Find where the given text appears and provide that cell's center as (X, Y) coordinate. 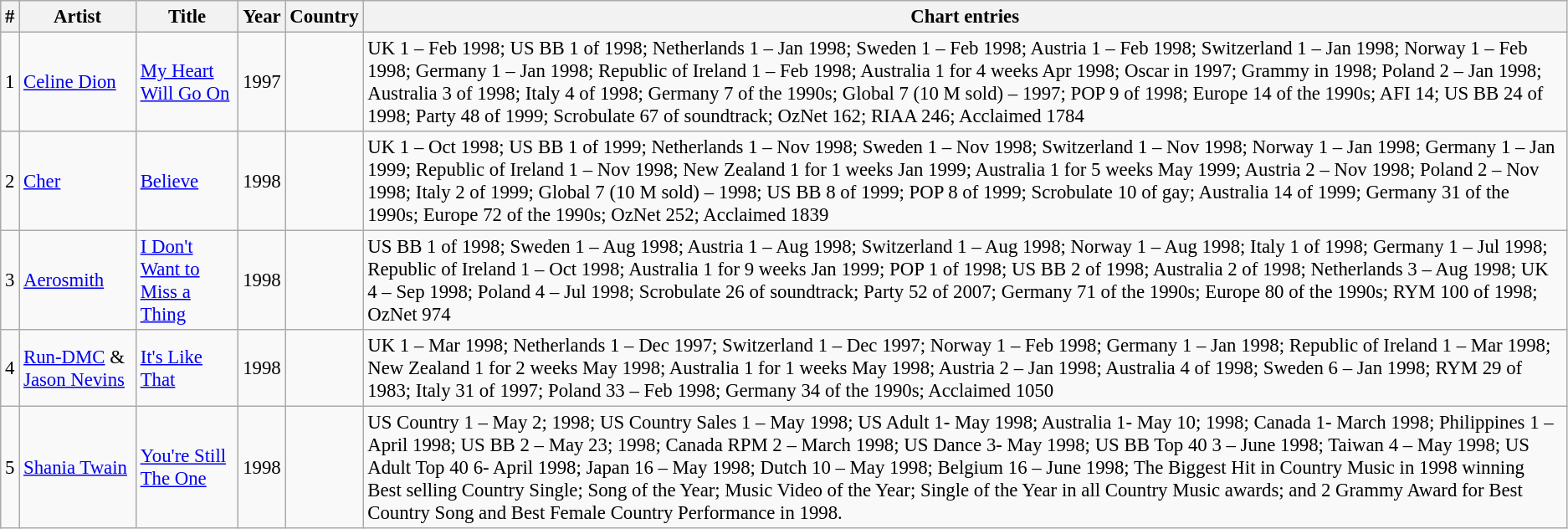
3 (10, 281)
It's Like That (187, 368)
My Heart Will Go On (187, 82)
Run-DMC & Jason Nevins (78, 368)
I Don't Want to Miss a Thing (187, 281)
# (10, 17)
Artist (78, 17)
Year (262, 17)
Title (187, 17)
Chart entries (966, 17)
5 (10, 468)
Country (325, 17)
Cher (78, 181)
Aerosmith (78, 281)
4 (10, 368)
Celine Dion (78, 82)
1997 (262, 82)
Believe (187, 181)
You're Still The One (187, 468)
2 (10, 181)
Shania Twain (78, 468)
1 (10, 82)
